From the cell containing the given text, extract its center point as (x, y) coordinate. 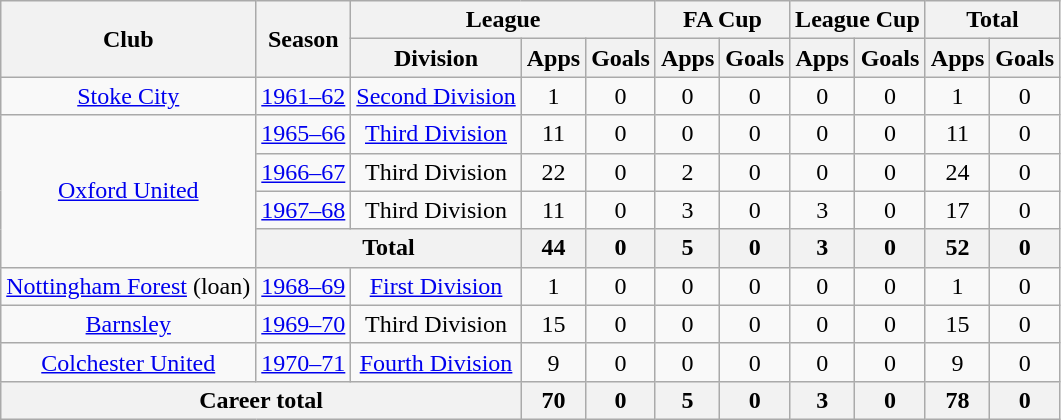
1961–62 (304, 96)
1965–66 (304, 134)
Season (304, 39)
Colchester United (128, 362)
70 (553, 400)
52 (957, 248)
22 (553, 172)
First Division (436, 286)
League Cup (858, 20)
Club (128, 39)
Oxford United (128, 191)
Nottingham Forest (loan) (128, 286)
1970–71 (304, 362)
Career total (261, 400)
FA Cup (722, 20)
1967–68 (304, 210)
Fourth Division (436, 362)
1969–70 (304, 324)
Barnsley (128, 324)
League (504, 20)
2 (687, 172)
1968–69 (304, 286)
17 (957, 210)
24 (957, 172)
Stoke City (128, 96)
78 (957, 400)
44 (553, 248)
Second Division (436, 96)
1966–67 (304, 172)
Division (436, 58)
